Capture the cell that displays the provided text and extract its [x, y] central coordinate. 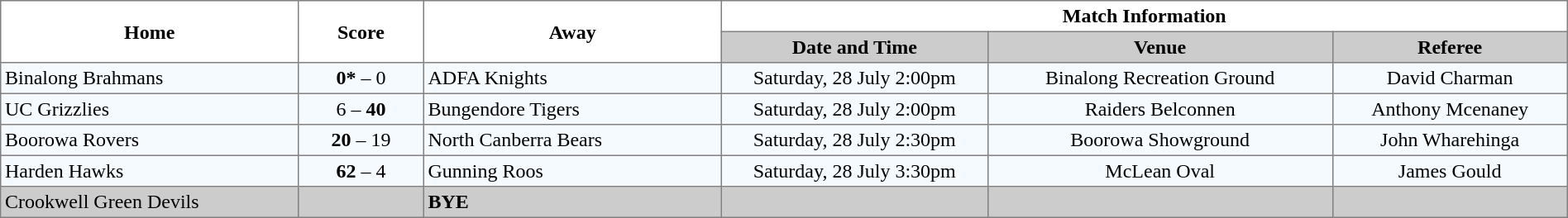
James Gould [1450, 171]
Saturday, 28 July 2:30pm [854, 140]
UC Grizzlies [150, 109]
Bungendore Tigers [572, 109]
North Canberra Bears [572, 140]
BYE [572, 202]
Boorowa Rovers [150, 140]
ADFA Knights [572, 78]
Gunning Roos [572, 171]
Referee [1450, 47]
Date and Time [854, 47]
Binalong Recreation Ground [1159, 78]
John Wharehinga [1450, 140]
62 – 4 [361, 171]
Home [150, 31]
Venue [1159, 47]
Away [572, 31]
0* – 0 [361, 78]
McLean Oval [1159, 171]
Match Information [1145, 17]
Harden Hawks [150, 171]
Binalong Brahmans [150, 78]
20 – 19 [361, 140]
6 – 40 [361, 109]
Saturday, 28 July 3:30pm [854, 171]
Anthony Mcenaney [1450, 109]
Raiders Belconnen [1159, 109]
Score [361, 31]
Boorowa Showground [1159, 140]
Crookwell Green Devils [150, 202]
David Charman [1450, 78]
